Return (X, Y) of the center of cell containing provided text 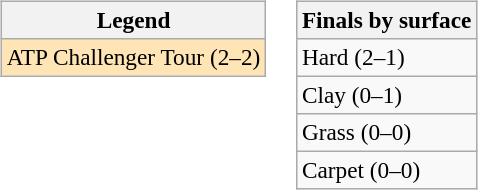
Grass (0–0) (387, 133)
Finals by surface (387, 20)
Clay (0–1) (387, 95)
Carpet (0–0) (387, 171)
ATP Challenger Tour (2–2) (133, 57)
Legend (133, 20)
Hard (2–1) (387, 57)
